For the text-containing cell, return its midpoint in [x, y] coordinate format. 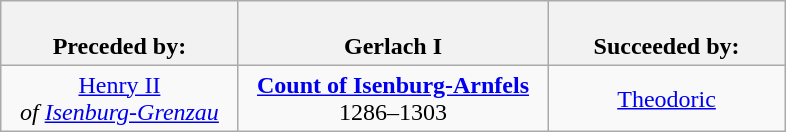
Preceded by: [119, 34]
Count of Isenburg-Arnfels1286–1303 [392, 98]
Gerlach I [392, 34]
Succeeded by: [667, 34]
Henry IIof Isenburg-Grenzau [119, 98]
Theodoric [667, 98]
